Determine the [X, Y] coordinate at the center of the cell enclosing the given text.  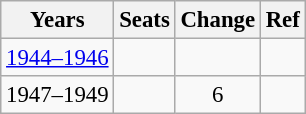
Ref [282, 20]
Change [218, 20]
6 [218, 95]
1944–1946 [58, 58]
Seats [144, 20]
Years [58, 20]
1947–1949 [58, 95]
